Provide the [x, y] coordinate of the cell's center where the given text is located.  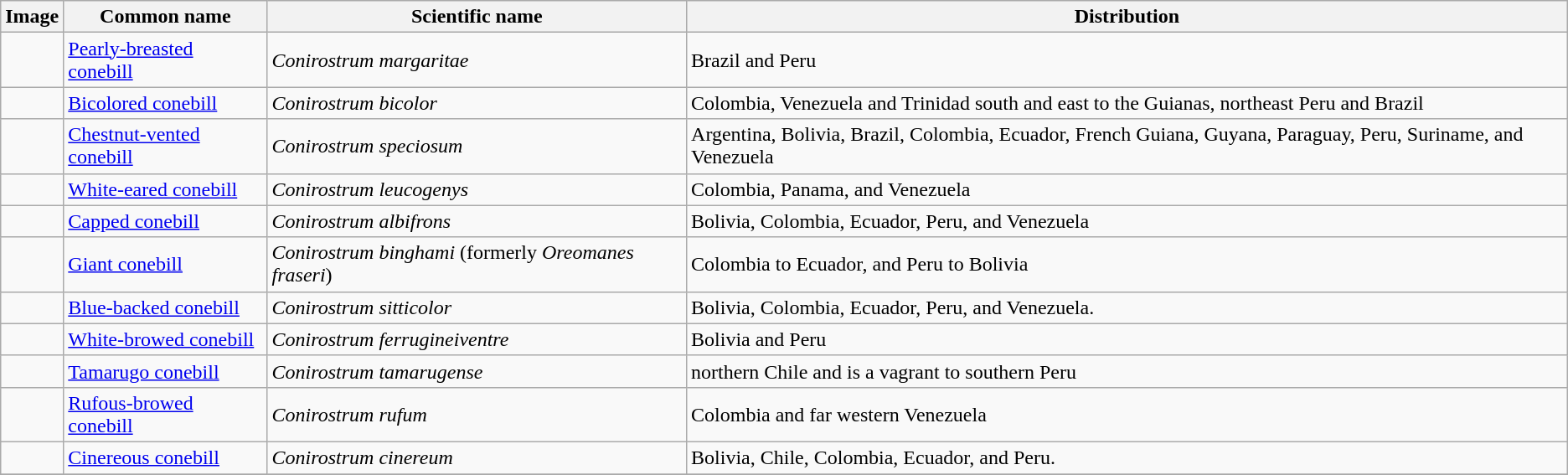
Colombia, Venezuela and Trinidad south and east to the Guianas, northeast Peru and Brazil [1127, 103]
Capped conebill [166, 221]
Conirostrum speciosum [477, 146]
Conirostrum margaritae [477, 60]
Distribution [1127, 17]
Colombia to Ecuador, and Peru to Bolivia [1127, 265]
Conirostrum rufum [477, 414]
Conirostrum leucogenys [477, 189]
Rufous-browed conebill [166, 414]
northern Chile and is a vagrant to southern Peru [1127, 371]
Tamarugo conebill [166, 371]
Conirostrum cinereum [477, 457]
Conirostrum tamarugense [477, 371]
White-eared conebill [166, 189]
Colombia, Panama, and Venezuela [1127, 189]
Blue-backed conebill [166, 307]
Conirostrum sitticolor [477, 307]
Brazil and Peru [1127, 60]
Bolivia and Peru [1127, 339]
Chestnut-vented conebill [166, 146]
Conirostrum ferrugineiventre [477, 339]
Bolivia, Chile, Colombia, Ecuador, and Peru. [1127, 457]
Conirostrum binghami (formerly Oreomanes fraseri) [477, 265]
White-browed conebill [166, 339]
Giant conebill [166, 265]
Bicolored conebill [166, 103]
Cinereous conebill [166, 457]
Bolivia, Colombia, Ecuador, Peru, and Venezuela [1127, 221]
Bolivia, Colombia, Ecuador, Peru, and Venezuela. [1127, 307]
Conirostrum albifrons [477, 221]
Argentina, Bolivia, Brazil, Colombia, Ecuador, French Guiana, Guyana, Paraguay, Peru, Suriname, and Venezuela [1127, 146]
Scientific name [477, 17]
Common name [166, 17]
Colombia and far western Venezuela [1127, 414]
Conirostrum bicolor [477, 103]
Pearly-breasted conebill [166, 60]
Image [32, 17]
